Determine the (X, Y) coordinate at the center of the cell enclosing the given text.  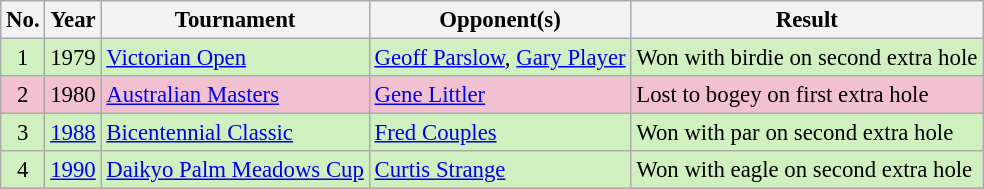
4 (23, 170)
Fred Couples (500, 133)
1988 (73, 133)
Lost to bogey on first extra hole (807, 95)
Gene Littler (500, 95)
Year (73, 20)
Opponent(s) (500, 20)
Australian Masters (235, 95)
Tournament (235, 20)
3 (23, 133)
2 (23, 95)
Curtis Strange (500, 170)
1980 (73, 95)
Result (807, 20)
Won with birdie on second extra hole (807, 58)
Geoff Parslow, Gary Player (500, 58)
Bicentennial Classic (235, 133)
Won with eagle on second extra hole (807, 170)
Victorian Open (235, 58)
No. (23, 20)
1990 (73, 170)
Won with par on second extra hole (807, 133)
Daikyo Palm Meadows Cup (235, 170)
1979 (73, 58)
1 (23, 58)
